Detect which cell encompasses the target text, then output its [x, y] center coordinate. 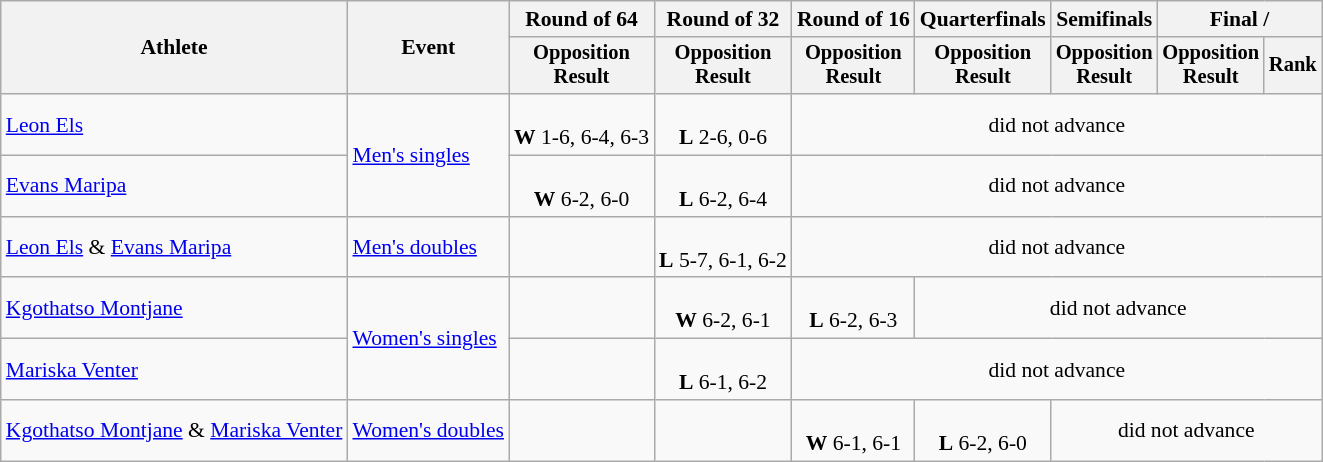
Kgothatso Montjane & Mariska Venter [174, 430]
W 6-1, 6-1 [854, 430]
L 6-1, 6-2 [723, 370]
L 5-7, 6-1, 6-2 [723, 248]
L 2-6, 0-6 [723, 124]
Women's singles [428, 339]
Round of 32 [723, 19]
Mariska Venter [174, 370]
Kgothatso Montjane [174, 308]
Men's singles [428, 155]
Event [428, 48]
Athlete [174, 48]
L 6-2, 6-0 [983, 430]
Round of 64 [582, 19]
L 6-2, 6-3 [854, 308]
W 1-6, 6-4, 6-3 [582, 124]
Quarterfinals [983, 19]
Rank [1293, 66]
Men's doubles [428, 248]
Evans Maripa [174, 186]
Women's doubles [428, 430]
Leon Els & Evans Maripa [174, 248]
Leon Els [174, 124]
L 6-2, 6-4 [723, 186]
Round of 16 [854, 19]
Final / [1239, 19]
W 6-2, 6-0 [582, 186]
Semifinals [1104, 19]
W 6-2, 6-1 [723, 308]
